Pinpoint the cell where the given text exists, returning its (X, Y) midpoint coordinate. 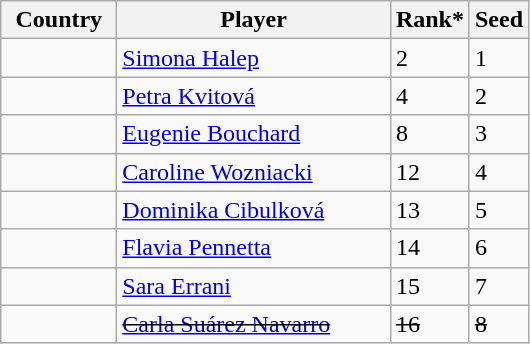
Dominika Cibulková (254, 210)
6 (498, 248)
Caroline Wozniacki (254, 172)
5 (498, 210)
Seed (498, 20)
Carla Suárez Navarro (254, 324)
Player (254, 20)
Flavia Pennetta (254, 248)
3 (498, 134)
1 (498, 58)
15 (430, 286)
14 (430, 248)
Country (59, 20)
13 (430, 210)
Petra Kvitová (254, 96)
7 (498, 286)
Simona Halep (254, 58)
12 (430, 172)
Eugenie Bouchard (254, 134)
16 (430, 324)
Rank* (430, 20)
Sara Errani (254, 286)
